Return [X, Y] of the center of cell containing provided text 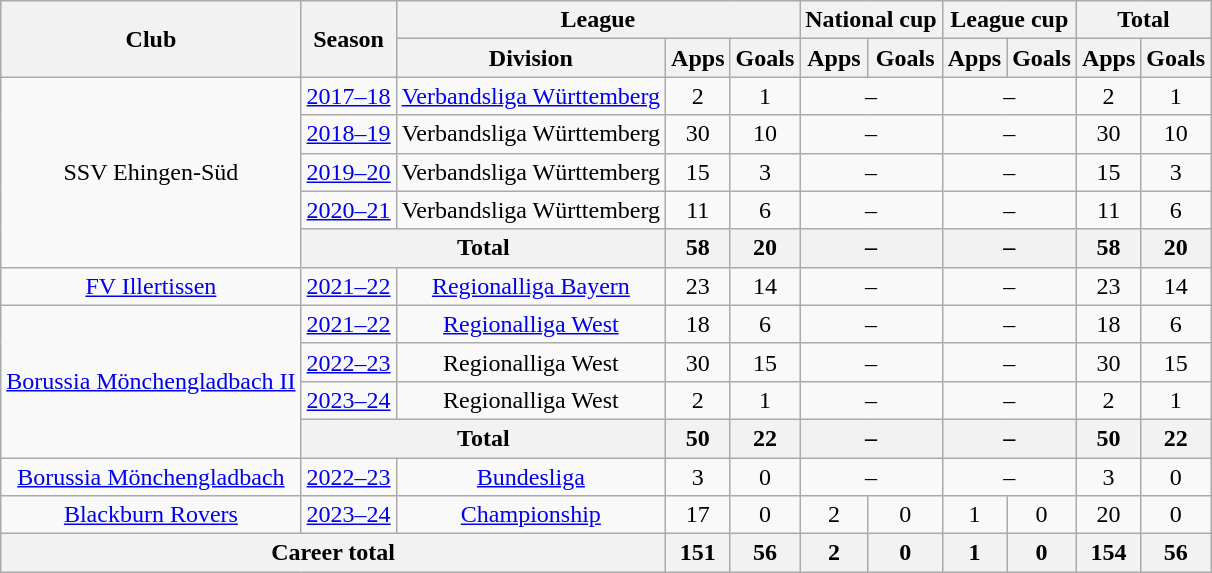
League [598, 20]
National cup [871, 20]
Borussia Mönchengladbach [151, 477]
Career total [334, 553]
2017–18 [348, 96]
Blackburn Rovers [151, 515]
Season [348, 39]
2020–21 [348, 210]
17 [698, 515]
Division [530, 58]
2019–20 [348, 172]
154 [1108, 553]
FV Illertissen [151, 286]
Championship [530, 515]
League cup [1009, 20]
Bundesliga [530, 477]
151 [698, 553]
Borussia Mönchengladbach II [151, 381]
2018–19 [348, 134]
SSV Ehingen-Süd [151, 172]
Club [151, 39]
Regionalliga Bayern [530, 286]
